Return the (x, y) coordinate for the center point of the cell that contains the specified text.  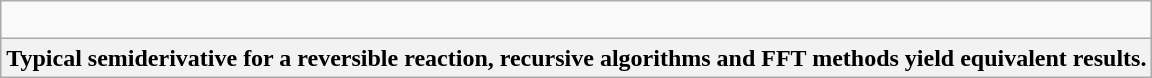
Typical semiderivative for a reversible reaction, recursive algorithms and FFT methods yield equivalent results. (576, 58)
